Detect which cell encompasses the target text, then output its (X, Y) center coordinate. 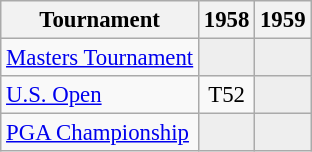
Tournament (100, 20)
1958 (227, 20)
U.S. Open (100, 95)
PGA Championship (100, 133)
1959 (283, 20)
T52 (227, 95)
Masters Tournament (100, 58)
